For the text-containing cell, return its midpoint in [x, y] coordinate format. 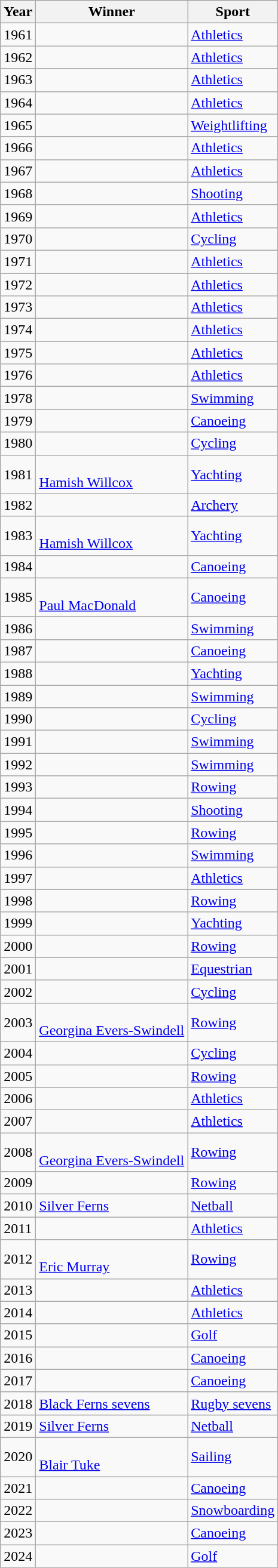
2009 [18, 1183]
2022 [18, 1511]
1979 [18, 421]
2024 [18, 1556]
2005 [18, 1076]
Equestrian [233, 969]
1994 [18, 810]
2018 [18, 1403]
1989 [18, 697]
Blair Tuke [112, 1456]
1972 [18, 285]
1998 [18, 901]
1969 [18, 216]
1965 [18, 125]
1988 [18, 673]
1993 [18, 787]
Black Ferns sevens [112, 1403]
2023 [18, 1533]
2011 [18, 1228]
1983 [18, 536]
1997 [18, 878]
1962 [18, 57]
Paul MacDonald [112, 597]
1975 [18, 353]
2003 [18, 1022]
1999 [18, 923]
1995 [18, 833]
2016 [18, 1358]
2001 [18, 969]
1970 [18, 239]
1966 [18, 148]
Weightlifting [233, 125]
Snowboarding [233, 1511]
1963 [18, 80]
Sailing [233, 1456]
2015 [18, 1335]
2002 [18, 991]
Archery [233, 505]
1992 [18, 765]
2012 [18, 1259]
1976 [18, 375]
1971 [18, 261]
1987 [18, 651]
Rugby sevens [233, 1403]
1981 [18, 474]
1986 [18, 628]
2021 [18, 1488]
1985 [18, 597]
Sport [233, 12]
2006 [18, 1099]
1991 [18, 742]
1974 [18, 330]
1978 [18, 398]
1990 [18, 719]
1982 [18, 505]
2014 [18, 1313]
2010 [18, 1206]
1968 [18, 193]
2017 [18, 1381]
1980 [18, 443]
2007 [18, 1122]
1967 [18, 171]
1973 [18, 307]
Eric Murray [112, 1259]
2019 [18, 1426]
1996 [18, 855]
2004 [18, 1053]
Winner [112, 12]
2020 [18, 1456]
2013 [18, 1290]
1964 [18, 103]
1961 [18, 35]
1984 [18, 566]
2008 [18, 1152]
2000 [18, 946]
Year [18, 12]
